Output the [x, y] coordinate of the center of the cell containing the given text.  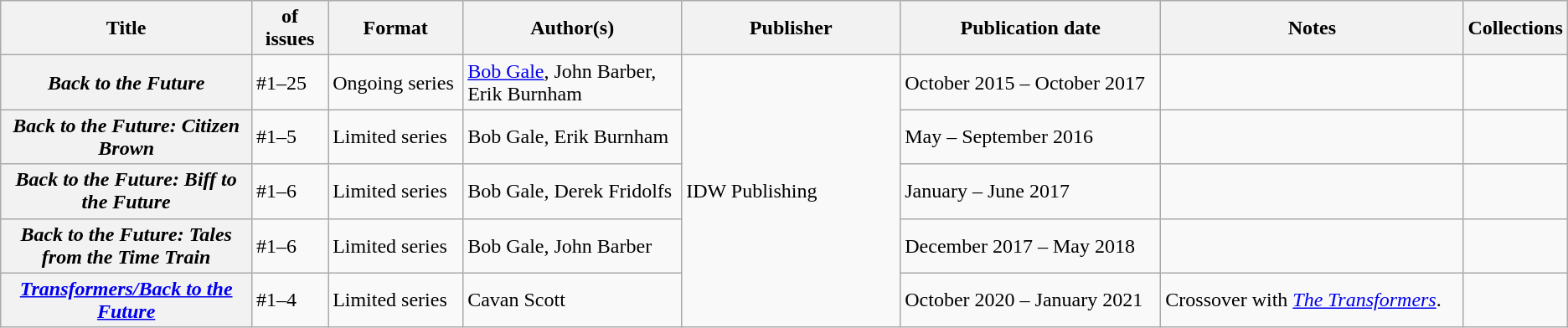
Collections [1515, 28]
January – June 2017 [1030, 191]
Back to the Future: Biff to the Future [126, 191]
#1–25 [290, 82]
Back to the Future [126, 82]
Ongoing series [395, 82]
Bob Gale, John Barber, Erik Burnham [573, 82]
December 2017 – May 2018 [1030, 246]
Bob Gale, Derek Fridolfs [573, 191]
#1–4 [290, 300]
Cavan Scott [573, 300]
May – September 2016 [1030, 137]
IDW Publishing [791, 191]
October 2020 – January 2021 [1030, 300]
Back to the Future: Tales from the Time Train [126, 246]
Notes [1312, 28]
Publication date [1030, 28]
#1–5 [290, 137]
Back to the Future: Citizen Brown [126, 137]
Publisher [791, 28]
of issues [290, 28]
October 2015 – October 2017 [1030, 82]
Format [395, 28]
Crossover with The Transformers. [1312, 300]
Bob Gale, John Barber [573, 246]
Title [126, 28]
Bob Gale, Erik Burnham [573, 137]
Author(s) [573, 28]
Transformers/Back to the Future [126, 300]
